Identify which cell holds the provided text, then report its (x, y) central coordinate. 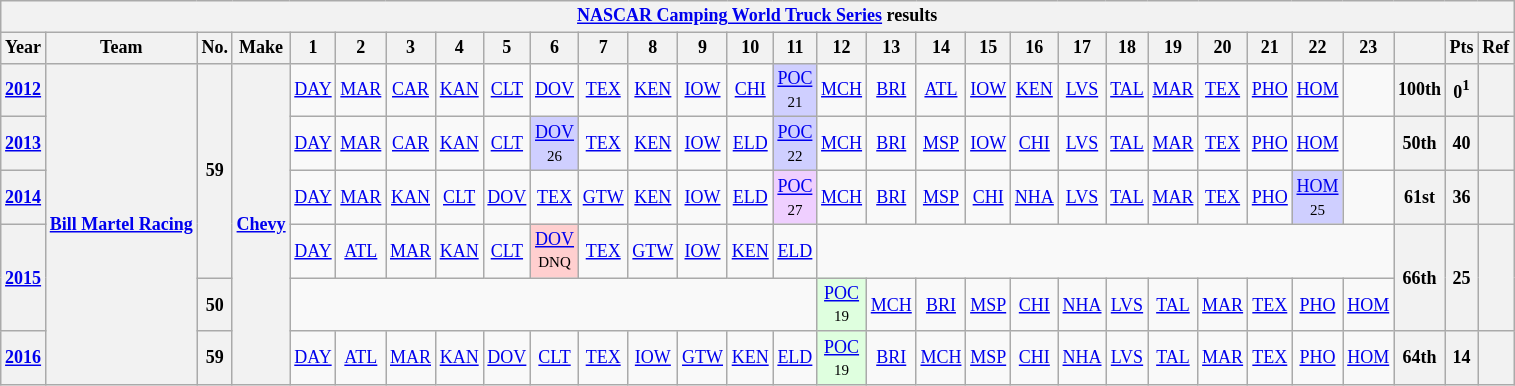
100th (1420, 90)
2 (361, 48)
01 (1462, 90)
61st (1420, 197)
Ref (1496, 48)
DOVDNQ (555, 251)
POC21 (795, 90)
Bill Martel Racing (121, 224)
Team (121, 48)
66th (1420, 278)
8 (653, 48)
POC22 (795, 144)
Chevy (261, 224)
5 (507, 48)
40 (1462, 144)
50 (214, 305)
3 (411, 48)
10 (750, 48)
9 (703, 48)
22 (1318, 48)
2014 (24, 197)
25 (1462, 278)
POC27 (795, 197)
2013 (24, 144)
20 (1223, 48)
15 (988, 48)
Make (261, 48)
19 (1173, 48)
50th (1420, 144)
4 (459, 48)
NASCAR Camping World Truck Series results (758, 16)
11 (795, 48)
16 (1035, 48)
Pts (1462, 48)
2015 (24, 278)
1 (313, 48)
HOM25 (1318, 197)
12 (842, 48)
13 (891, 48)
Year (24, 48)
17 (1082, 48)
23 (1368, 48)
36 (1462, 197)
21 (1270, 48)
2012 (24, 90)
6 (555, 48)
DOV26 (555, 144)
7 (603, 48)
No. (214, 48)
18 (1127, 48)
64th (1420, 358)
2016 (24, 358)
